Find where the given text appears and provide that cell's center as (X, Y) coordinate. 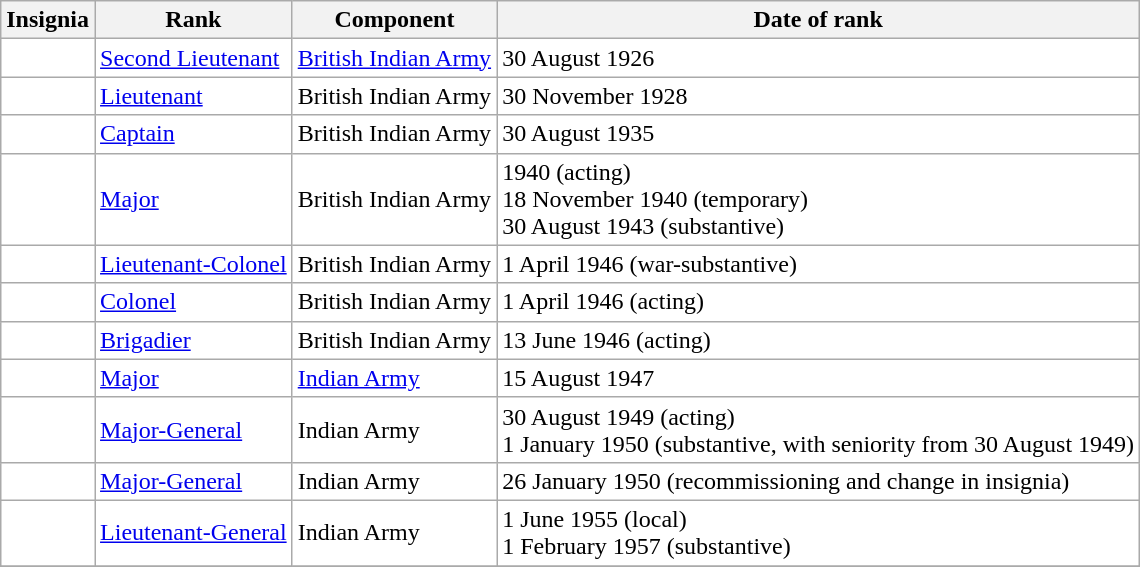
Component (394, 20)
Insignia (48, 20)
Lieutenant-General (194, 532)
Colonel (194, 302)
13 June 1946 (acting) (818, 340)
Rank (194, 20)
1 April 1946 (acting) (818, 302)
Lieutenant-Colonel (194, 264)
1940 (acting)18 November 1940 (temporary)30 August 1943 (substantive) (818, 199)
Second Lieutenant (194, 58)
30 August 1935 (818, 134)
Date of rank (818, 20)
1 April 1946 (war-substantive) (818, 264)
Captain (194, 134)
15 August 1947 (818, 378)
Lieutenant (194, 96)
Brigadier (194, 340)
1 June 1955 (local)1 February 1957 (substantive) (818, 532)
30 August 1926 (818, 58)
30 August 1949 (acting)1 January 1950 (substantive, with seniority from 30 August 1949) (818, 430)
30 November 1928 (818, 96)
26 January 1950 (recommissioning and change in insignia) (818, 481)
